Capture the cell that displays the provided text and extract its (X, Y) central coordinate. 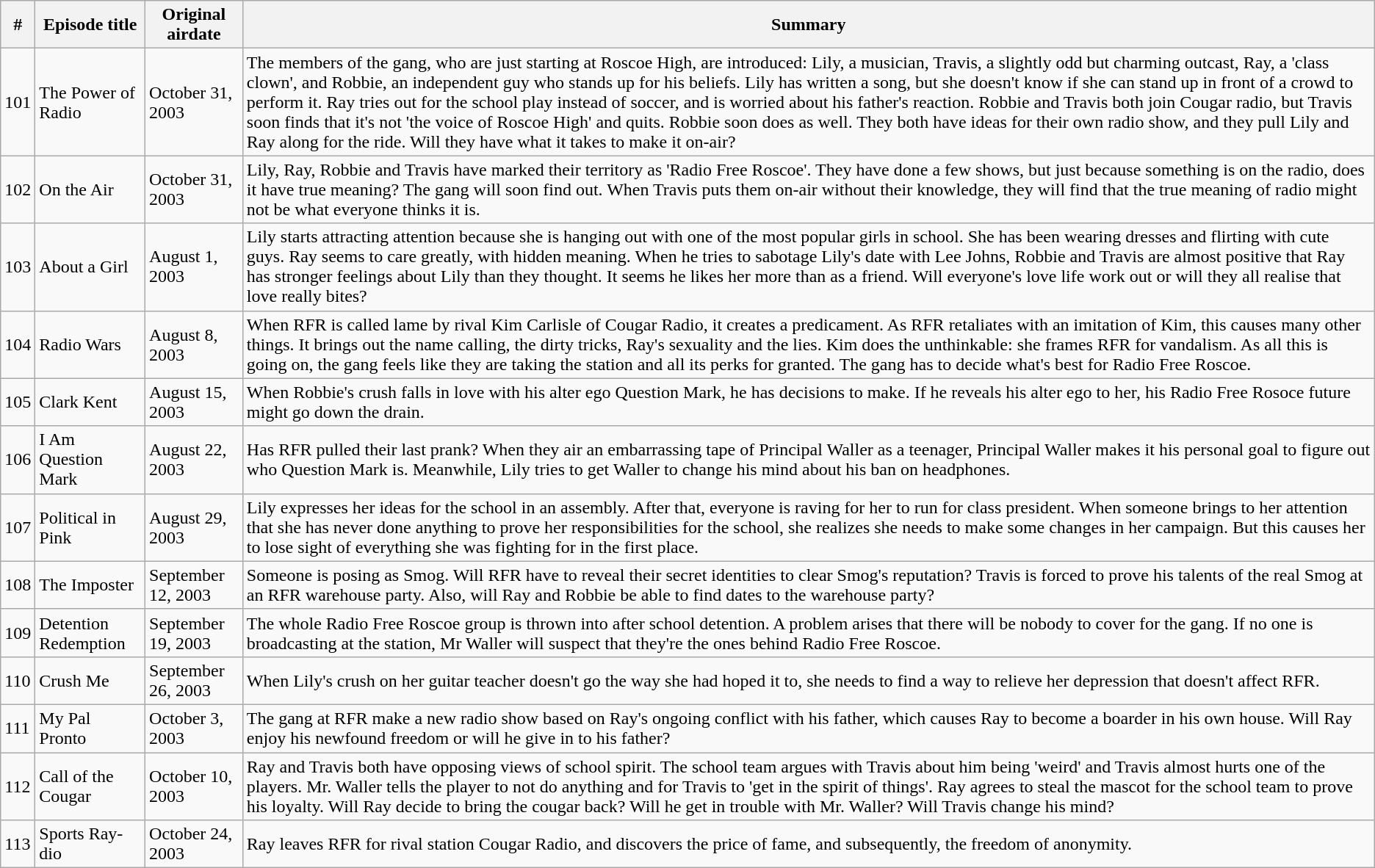
111 (18, 728)
October 10, 2003 (194, 786)
110 (18, 680)
109 (18, 633)
Political in Pink (90, 527)
August 1, 2003 (194, 267)
106 (18, 460)
Detention Redemption (90, 633)
101 (18, 102)
108 (18, 585)
The Imposter (90, 585)
103 (18, 267)
Call of the Cougar (90, 786)
The Power of Radio (90, 102)
August 8, 2003 (194, 344)
Summary (808, 25)
Sports Ray-dio (90, 845)
September 19, 2003 (194, 633)
Radio Wars (90, 344)
On the Air (90, 189)
112 (18, 786)
About a Girl (90, 267)
107 (18, 527)
102 (18, 189)
113 (18, 845)
104 (18, 344)
August 22, 2003 (194, 460)
Episode title (90, 25)
Clark Kent (90, 402)
October 3, 2003 (194, 728)
Ray leaves RFR for rival station Cougar Radio, and discovers the price of fame, and subsequently, the freedom of anonymity. (808, 845)
I Am Question Mark (90, 460)
September 12, 2003 (194, 585)
August 15, 2003 (194, 402)
My Pal Pronto (90, 728)
# (18, 25)
105 (18, 402)
September 26, 2003 (194, 680)
October 24, 2003 (194, 845)
Original airdate (194, 25)
August 29, 2003 (194, 527)
Crush Me (90, 680)
